Return the [X, Y] coordinate for the center point of the cell that contains the specified text.  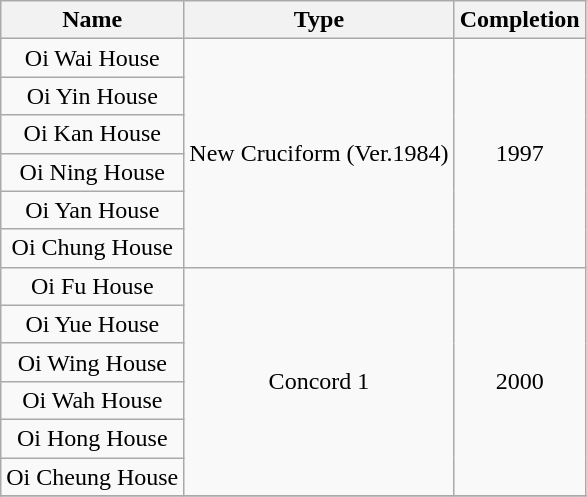
2000 [520, 381]
Name [92, 20]
Oi Yue House [92, 324]
Oi Kan House [92, 134]
Oi Yin House [92, 96]
Oi Wing House [92, 362]
Oi Hong House [92, 438]
Type [319, 20]
Completion [520, 20]
Concord 1 [319, 381]
Oi Fu House [92, 286]
Oi Wai House [92, 58]
New Cruciform (Ver.1984) [319, 153]
Oi Cheung House [92, 477]
Oi Chung House [92, 248]
Oi Yan House [92, 210]
1997 [520, 153]
Oi Wah House [92, 400]
Oi Ning House [92, 172]
